Extract the (x, y) coordinate from the center of the cell holding the provided text.  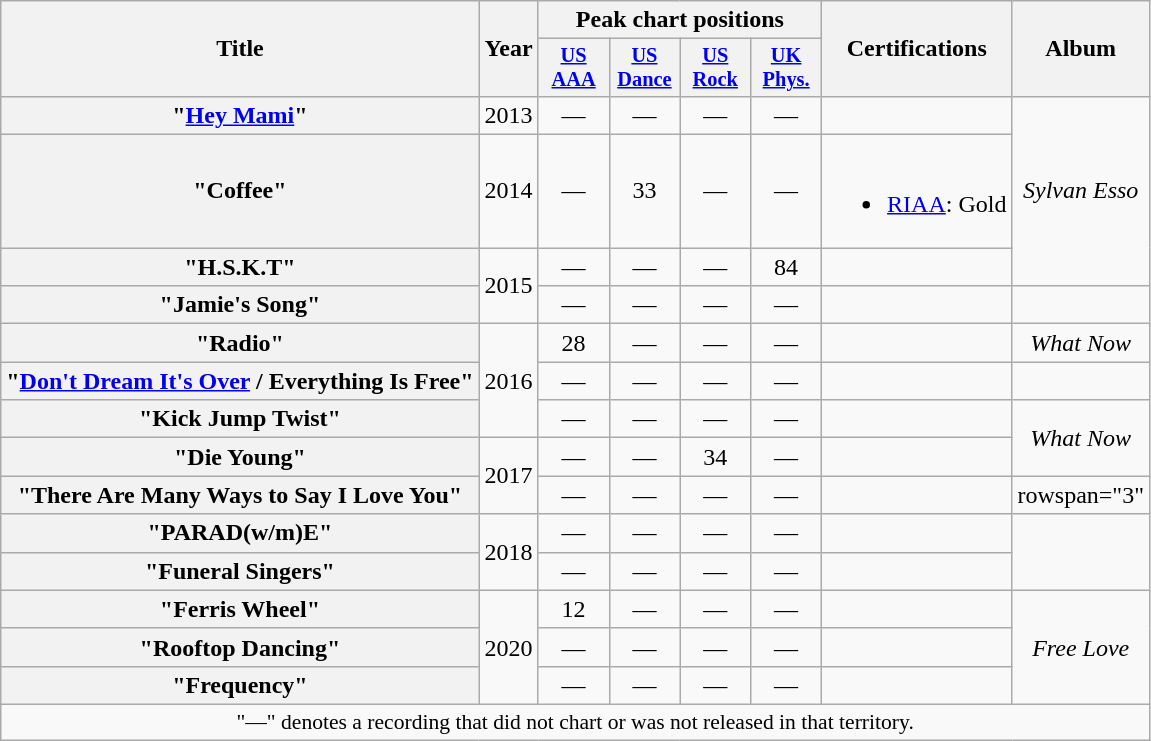
rowspan="3" (1081, 495)
2014 (508, 192)
USRock (716, 68)
"H.S.K.T" (240, 267)
84 (786, 267)
"Radio" (240, 343)
"Ferris Wheel" (240, 609)
"Rooftop Dancing" (240, 647)
USAAA (574, 68)
2016 (508, 381)
"There Are Many Ways to Say I Love You" (240, 495)
2017 (508, 476)
2018 (508, 552)
"Die Young" (240, 457)
2015 (508, 286)
28 (574, 343)
2013 (508, 115)
33 (644, 192)
"Don't Dream It's Over / Everything Is Free" (240, 381)
RIAA: Gold (917, 192)
Album (1081, 49)
Title (240, 49)
Peak chart positions (680, 20)
"Coffee" (240, 192)
Sylvan Esso (1081, 190)
2020 (508, 647)
"Kick Jump Twist" (240, 419)
"Funeral Singers" (240, 571)
34 (716, 457)
UKPhys. (786, 68)
USDance (644, 68)
"Frequency" (240, 685)
12 (574, 609)
"Jamie's Song" (240, 305)
"Hey Mami" (240, 115)
Year (508, 49)
Certifications (917, 49)
Free Love (1081, 647)
"—" denotes a recording that did not chart or was not released in that territory. (576, 722)
"PARAD(w/m)E" (240, 533)
